Detect which cell encompasses the target text, then output its [X, Y] center coordinate. 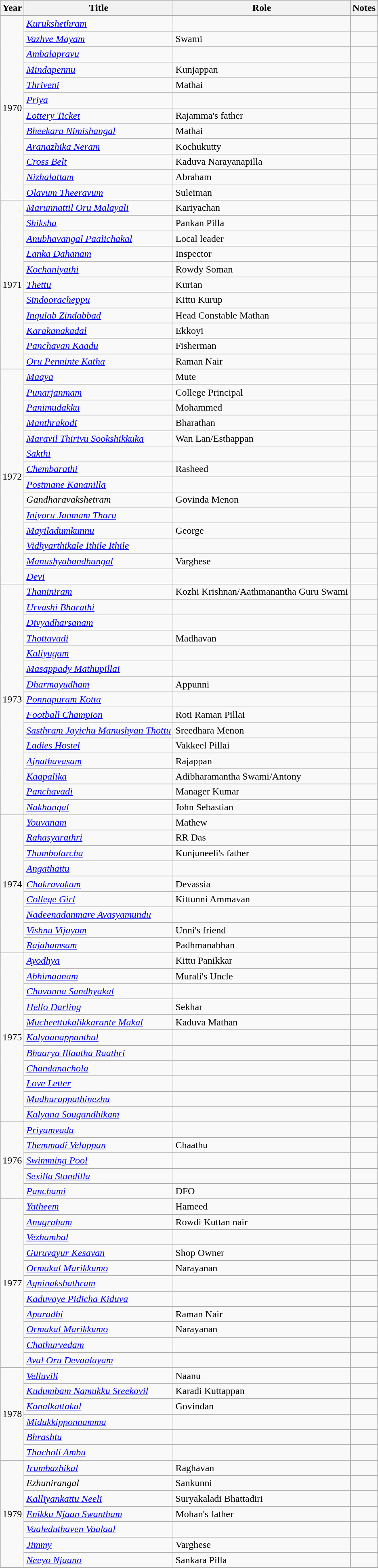
Mathew [262, 822]
Agninakshathram [99, 1283]
Ekkoyi [262, 331]
Mohammed [262, 407]
Govinda Menon [262, 500]
Shop Owner [262, 1253]
Masappady Mathupillai [99, 669]
Ambalapravu [99, 54]
Kaliyugam [99, 653]
Govindan [262, 1406]
Themmadi Velappan [99, 1145]
Love Letter [99, 1084]
Rasheed [262, 469]
Kittu Kurup [262, 300]
Panchavan Kaadu [99, 346]
Kalyaanappanthal [99, 1038]
Yatheem [99, 1207]
Thottavadi [99, 638]
Thumbolarcha [99, 853]
Karadi Kuttappan [262, 1391]
Hameed [262, 1207]
Karakanakadal [99, 331]
Youvanam [99, 822]
Kaduvaye Pidicha Kiduva [99, 1299]
Thriveni [99, 85]
Hello Darling [99, 1007]
Bhaarya Illaatha Raathri [99, 1053]
Kariyachan [262, 208]
Sankunni [262, 1483]
Divyadharsanam [99, 623]
Suryakaladi Bhattadiri [262, 1499]
Rowdi Kuttan nair [262, 1222]
Kochukutty [262, 146]
Notes [364, 8]
Maravil Thirivu Sookshikkuka [99, 438]
Iniyoru Janmam Tharu [99, 515]
1971 [12, 285]
Kunjappan [262, 69]
Anubhavangal Paalichakal [99, 239]
Bharathan [262, 423]
Vazhve Mayam [99, 39]
John Sebastian [262, 807]
Wan Lan/Esthappan [262, 438]
Roti Raman Pillai [262, 715]
Thettu [99, 285]
Gandharavakshetram [99, 500]
Kaduva Mathan [262, 1022]
Priyamvada [99, 1130]
Nizhalattam [99, 177]
Raghavan [262, 1468]
Sindooracheppu [99, 300]
Shiksha [99, 223]
Swami [262, 39]
Rajappan [262, 761]
Lottery Ticket [99, 115]
Chathurvedam [99, 1345]
Kittunni Ammavan [262, 899]
Rajahamsam [99, 945]
Vishnu Vijayam [99, 930]
Ajnathavasam [99, 761]
Kanalkattakal [99, 1406]
1977 [12, 1284]
Urvashi Bharathi [99, 607]
Inspector [262, 254]
Padhmanabhan [262, 945]
Chaathu [262, 1145]
1973 [12, 699]
Kaapalika [99, 776]
Manthrakodi [99, 423]
Football Champion [99, 715]
Mindapennu [99, 69]
Rajamma's father [262, 115]
Rahasyarathri [99, 838]
Chandanachola [99, 1068]
Inqulab Zindabbad [99, 315]
Panimudakku [99, 407]
Adibharamantha Swami/Antony [262, 776]
Anugraham [99, 1222]
Year [12, 8]
Thaniniram [99, 592]
Devassia [262, 884]
Appunni [262, 684]
Kalyana Sougandhikam [99, 1114]
1974 [12, 884]
Aparadhi [99, 1314]
Kozhi Krishnan/Aathmanantha Guru Swami [262, 592]
Vezhambal [99, 1237]
Kurian [262, 285]
Chembarathi [99, 469]
Thacholi Ambu [99, 1453]
College Girl [99, 899]
Oru Penninte Katha [99, 361]
Panchavadi [99, 792]
1978 [12, 1414]
Enikku Njaan Swantham [99, 1514]
Mucheettukalikkarante Makal [99, 1022]
Maaya [99, 377]
Cross Belt [99, 161]
Kunjuneeli's father [262, 853]
Abraham [262, 177]
Bhrashtu [99, 1437]
Devi [99, 576]
1972 [12, 476]
Madhurappathinezhu [99, 1099]
1979 [12, 1514]
Dharmayudham [99, 684]
Mute [262, 377]
RR Das [262, 838]
Manushyabandhangal [99, 561]
College Principal [262, 392]
Sexilla Stundilla [99, 1176]
Postmane Kananilla [99, 484]
Aranazhika Neram [99, 146]
Sakthi [99, 454]
Title [99, 8]
Mohan's father [262, 1514]
1975 [12, 1038]
Pankan Pilla [262, 223]
Sreedhara Menon [262, 730]
Swimming Pool [99, 1160]
Velluvili [99, 1375]
Sasthram Jayichu Manushyan Thottu [99, 730]
Local leader [262, 239]
Madhavan [262, 638]
Manager Kumar [262, 792]
Punarjanmam [99, 392]
Ezhunirangal [99, 1483]
Olavum Theeravum [99, 193]
1970 [12, 108]
Sekhar [262, 1007]
Lanka Dahanam [99, 254]
Chakravakam [99, 884]
Ponnapuram Kotta [99, 700]
Guruvayur Kesavan [99, 1253]
George [262, 530]
DFO [262, 1191]
Kurukshethram [99, 23]
Head Constable Mathan [262, 315]
Vidhyarthikale Ithile Ithile [99, 546]
Kudumbam Namukku Sreekovil [99, 1391]
Midukkipponnamma [99, 1421]
Rowdy Soman [262, 269]
Ayodhya [99, 961]
Chuvanna Sandhyakal [99, 992]
Panchami [99, 1191]
Kittu Panikkar [262, 961]
Neeyo Njaano [99, 1560]
Mayiladumkunnu [99, 530]
Ladies Hostel [99, 746]
Angathattu [99, 868]
Irumbazhikal [99, 1468]
Sankara Pilla [262, 1560]
1976 [12, 1160]
Unni's friend [262, 930]
Bheekara Nimishangal [99, 131]
Vaaleduthaven Vaalaal [99, 1529]
Nadeenadanmare Avasyamundu [99, 914]
Kalliyankattu Neeli [99, 1499]
Nakhangal [99, 807]
Vakkeel Pillai [262, 746]
Role [262, 8]
Abhimaanam [99, 976]
Suleiman [262, 193]
Priya [99, 100]
Murali's Uncle [262, 976]
Naanu [262, 1375]
Aval Oru Devaalayam [99, 1360]
Kochaniyathi [99, 269]
Marunnattil Oru Malayali [99, 208]
Jimmy [99, 1545]
Kaduva Narayanapilla [262, 161]
Fisherman [262, 346]
